Locate the cell with the specified text and output its [X, Y] center coordinate. 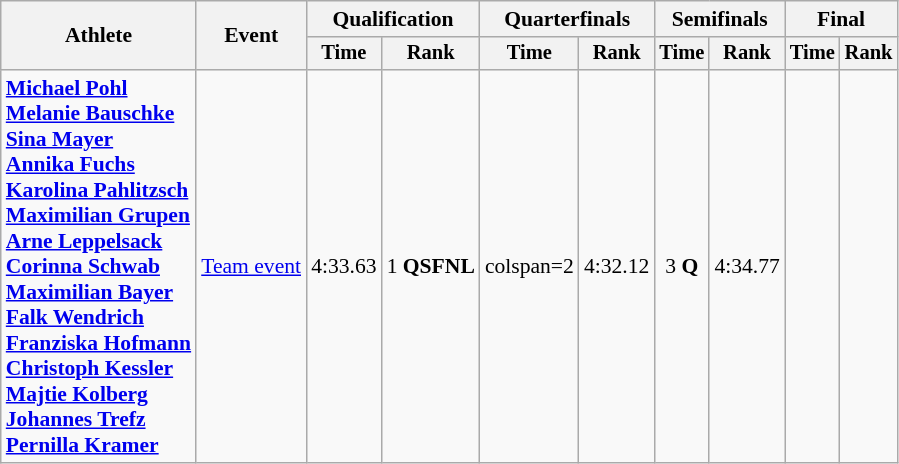
Qualification [393, 19]
Semifinals [719, 19]
Team event [251, 266]
1 QSFNL [431, 266]
4:32.12 [616, 266]
3 Q [682, 266]
4:33.63 [344, 266]
Final [841, 19]
Event [251, 36]
4:34.77 [746, 266]
Athlete [98, 36]
Quarterfinals [568, 19]
colspan=2 [530, 266]
